Extract the [X, Y] coordinate from the center of the cell holding the provided text.  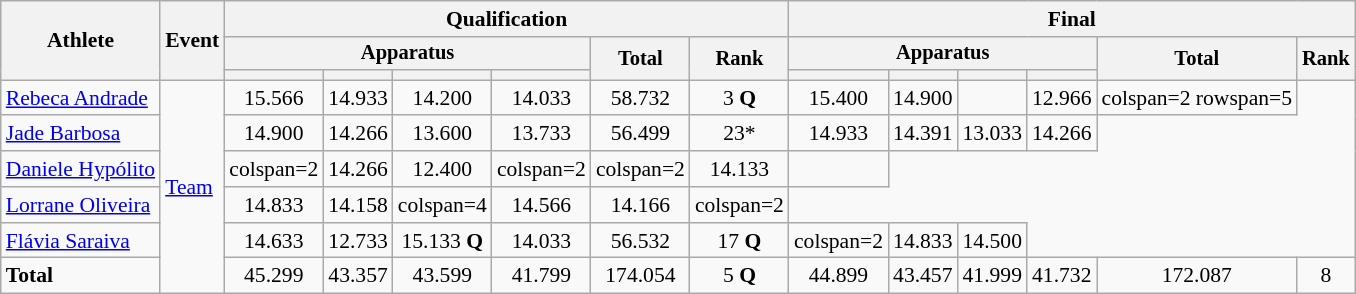
14.166 [640, 205]
43.357 [358, 276]
15.566 [274, 98]
17 Q [740, 241]
14.200 [442, 98]
Flávia Saraiva [80, 241]
3 Q [740, 98]
Lorrane Oliveira [80, 205]
14.158 [358, 205]
174.054 [640, 276]
15.133 Q [442, 241]
172.087 [1196, 276]
14.391 [922, 134]
41.732 [1062, 276]
Rebeca Andrade [80, 98]
56.499 [640, 134]
Daniele Hypólito [80, 169]
Event [192, 40]
14.133 [740, 169]
5 Q [740, 276]
Athlete [80, 40]
12.400 [442, 169]
Qualification [506, 19]
13.600 [442, 134]
Team [192, 187]
58.732 [640, 98]
13.733 [542, 134]
44.899 [838, 276]
15.400 [838, 98]
colspan=2 rowspan=5 [1196, 98]
12.733 [358, 241]
Final [1072, 19]
Jade Barbosa [80, 134]
8 [1326, 276]
43.599 [442, 276]
23* [740, 134]
14.500 [992, 241]
56.532 [640, 241]
14.633 [274, 241]
13.033 [992, 134]
45.299 [274, 276]
colspan=4 [442, 205]
43.457 [922, 276]
12.966 [1062, 98]
41.999 [992, 276]
41.799 [542, 276]
14.566 [542, 205]
